Capture the cell that displays the provided text and extract its (X, Y) central coordinate. 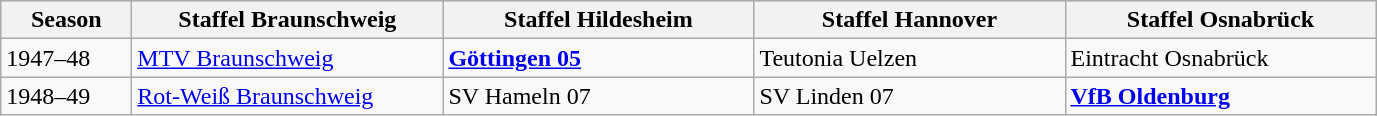
1948–49 (66, 96)
SV Hameln 07 (598, 96)
Staffel Braunschweig (288, 20)
Staffel Hannover (910, 20)
Teutonia Uelzen (910, 58)
VfB Oldenburg (1220, 96)
Staffel Hildesheim (598, 20)
Göttingen 05 (598, 58)
Season (66, 20)
Eintracht Osnabrück (1220, 58)
1947–48 (66, 58)
SV Linden 07 (910, 96)
Staffel Osnabrück (1220, 20)
Rot-Weiß Braunschweig (288, 96)
MTV Braunschweig (288, 58)
